Find where the given text appears and provide that cell's center as [X, Y] coordinate. 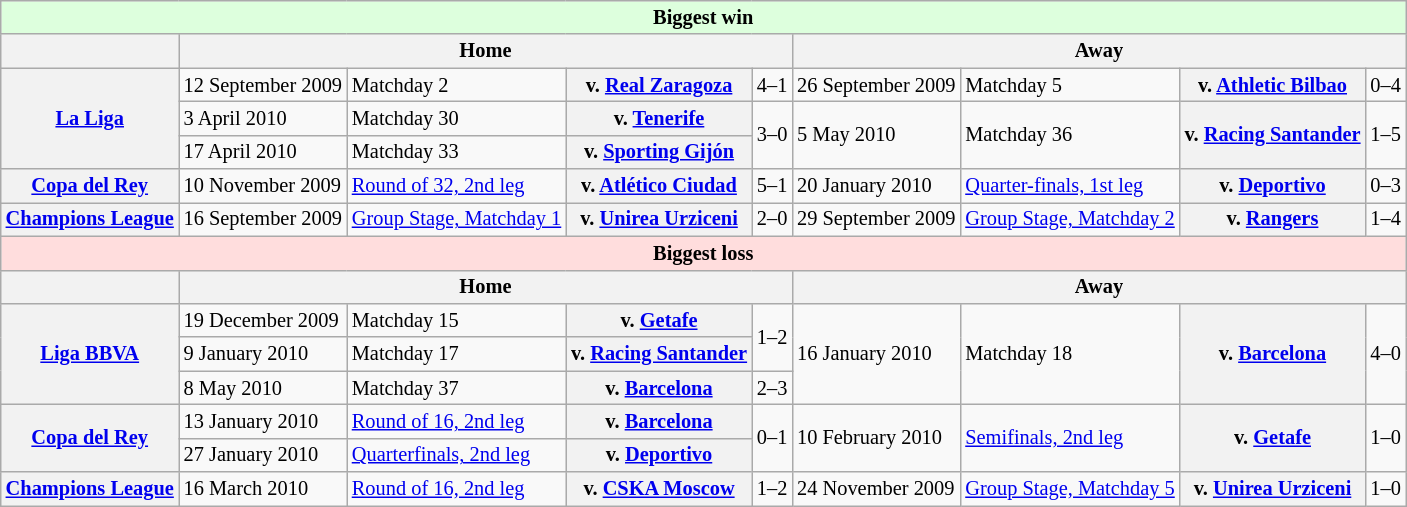
0–1 [772, 438]
2–0 [772, 219]
Quarterfinals, 2nd leg [456, 455]
v. Athletic Bilbao [1273, 85]
Matchday 15 [456, 320]
Group Stage, Matchday 1 [456, 219]
v. Rangers [1273, 219]
Biggest loss [704, 253]
16 January 2010 [876, 354]
24 November 2009 [876, 489]
20 January 2010 [876, 186]
0–3 [1385, 186]
12 September 2009 [263, 85]
Quarter-finals, 1st leg [1070, 186]
13 January 2010 [263, 421]
v. Real Zaragoza [659, 85]
Matchday 37 [456, 388]
4–1 [772, 85]
17 April 2010 [263, 152]
La Liga [90, 118]
16 September 2009 [263, 219]
10 February 2010 [876, 438]
8 May 2010 [263, 388]
0–4 [1385, 85]
Biggest win [704, 17]
Round of 32, 2nd leg [456, 186]
Matchday 2 [456, 85]
10 November 2009 [263, 186]
Semifinals, 2nd leg [1070, 438]
16 March 2010 [263, 489]
Matchday 17 [456, 354]
v. Sporting Gijón [659, 152]
3–0 [772, 134]
v. Atlético Ciudad [659, 186]
Matchday 36 [1070, 134]
5–1 [772, 186]
Matchday 30 [456, 118]
v. CSKA Moscow [659, 489]
19 December 2009 [263, 320]
27 January 2010 [263, 455]
1–5 [1385, 134]
v. Tenerife [659, 118]
Matchday 33 [456, 152]
5 May 2010 [876, 134]
29 September 2009 [876, 219]
Matchday 5 [1070, 85]
2–3 [772, 388]
Matchday 18 [1070, 354]
4–0 [1385, 354]
3 April 2010 [263, 118]
26 September 2009 [876, 85]
9 January 2010 [263, 354]
Group Stage, Matchday 5 [1070, 489]
Group Stage, Matchday 2 [1070, 219]
1–4 [1385, 219]
Liga BBVA [90, 354]
